Extract the (X, Y) coordinate from the center of the cell holding the provided text.  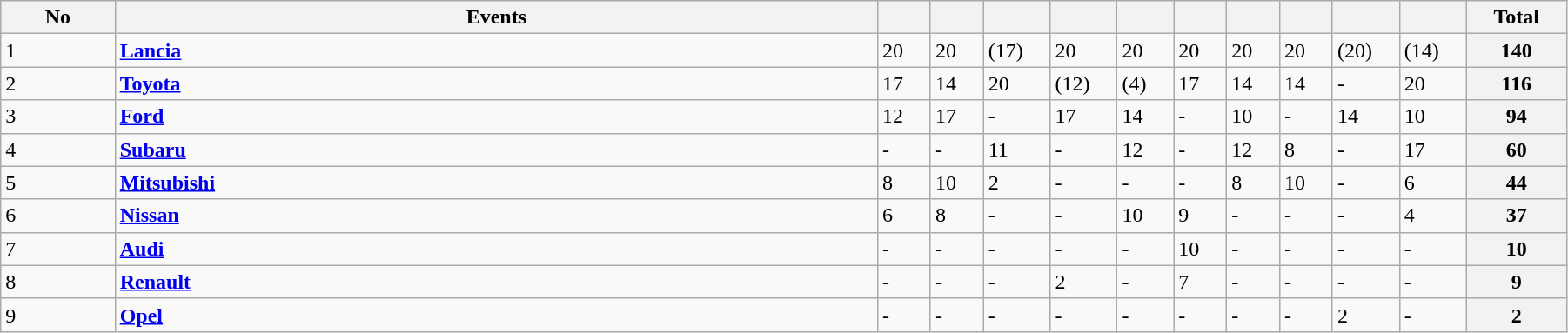
140 (1516, 50)
Mitsubishi (496, 183)
37 (1516, 216)
(20) (1366, 50)
Renault (496, 282)
Toyota (496, 83)
5 (57, 183)
60 (1516, 150)
(12) (1084, 83)
Nissan (496, 216)
Lancia (496, 50)
3 (57, 117)
116 (1516, 83)
Audi (496, 249)
Opel (496, 315)
(4) (1145, 83)
(17) (1016, 50)
Ford (496, 117)
No (57, 17)
94 (1516, 117)
Subaru (496, 150)
11 (1016, 150)
Total (1516, 17)
(14) (1432, 50)
Events (496, 17)
1 (57, 50)
44 (1516, 183)
